Search for the cell housing the specified text and yield its [x, y] center coordinate. 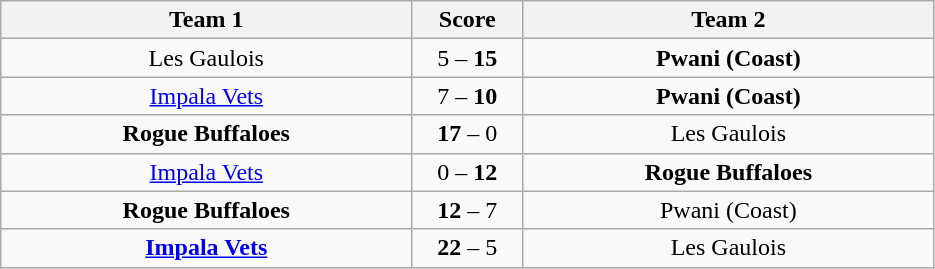
Team 2 [728, 20]
Team 1 [206, 20]
7 – 10 [468, 96]
12 – 7 [468, 210]
5 – 15 [468, 58]
Score [468, 20]
17 – 0 [468, 134]
0 – 12 [468, 172]
22 – 5 [468, 248]
